Locate the cell with the specified text and output its (X, Y) center coordinate. 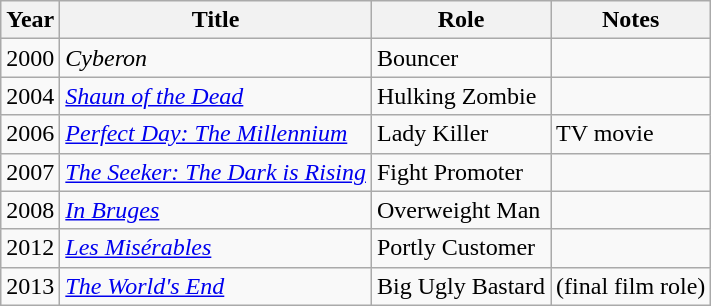
Bouncer (460, 58)
Les Misérables (216, 248)
2004 (30, 96)
TV movie (631, 134)
The Seeker: The Dark is Rising (216, 172)
Title (216, 20)
2008 (30, 210)
2013 (30, 286)
Lady Killer (460, 134)
(final film role) (631, 286)
2012 (30, 248)
In Bruges (216, 210)
Year (30, 20)
2006 (30, 134)
Cyberon (216, 58)
Overweight Man (460, 210)
Big Ugly Bastard (460, 286)
Shaun of the Dead (216, 96)
2000 (30, 58)
Perfect Day: The Millennium (216, 134)
Role (460, 20)
Notes (631, 20)
The World's End (216, 286)
Fight Promoter (460, 172)
2007 (30, 172)
Portly Customer (460, 248)
Hulking Zombie (460, 96)
